Scan for the cell matching the given text and deliver its (X, Y) coordinate at center. 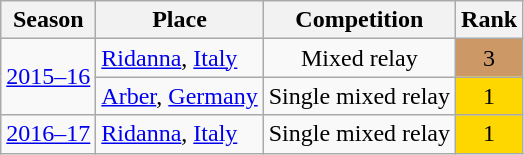
Competition (359, 20)
Season (48, 20)
Mixed relay (359, 58)
Rank (490, 20)
3 (490, 58)
2015–16 (48, 77)
2016–17 (48, 134)
Arber, Germany (180, 96)
Place (180, 20)
